For the text-containing cell, return its midpoint in [x, y] coordinate format. 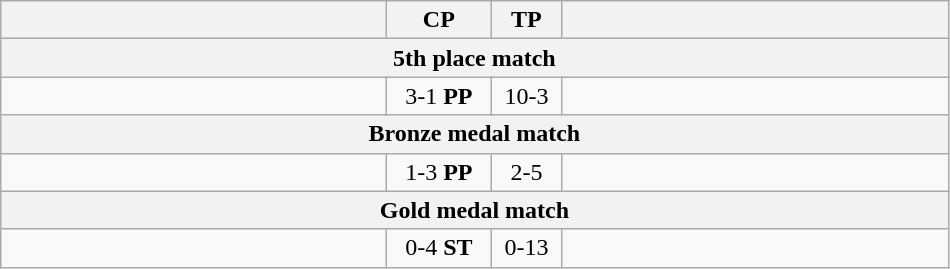
TP [526, 20]
1-3 PP [439, 172]
0-13 [526, 248]
5th place match [474, 58]
CP [439, 20]
Gold medal match [474, 210]
10-3 [526, 96]
Bronze medal match [474, 134]
0-4 ST [439, 248]
3-1 PP [439, 96]
2-5 [526, 172]
